Pinpoint the cell where the given text exists, returning its [X, Y] midpoint coordinate. 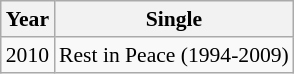
Single [174, 19]
2010 [28, 55]
Year [28, 19]
Rest in Peace (1994-2009) [174, 55]
